Extract the [x, y] coordinate from the center of the cell holding the provided text.  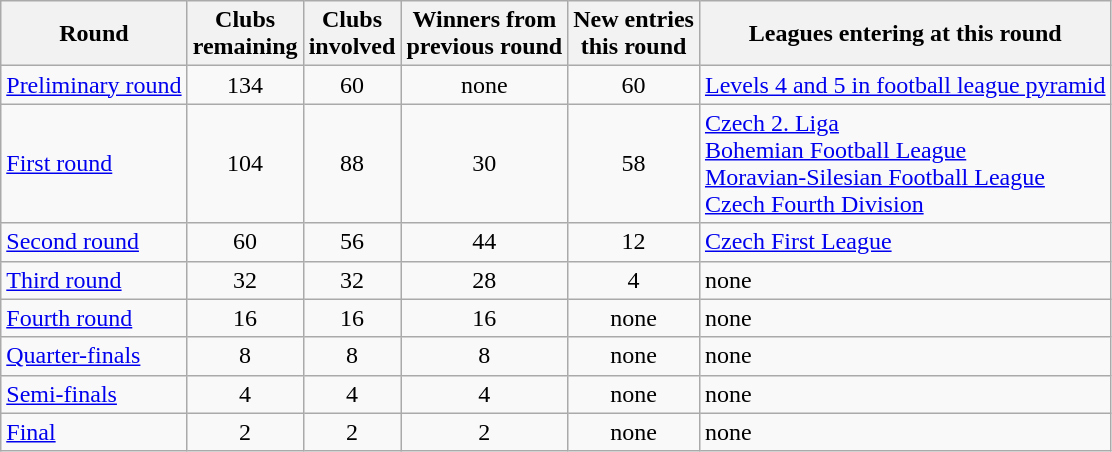
Levels 4 and 5 in football league pyramid [905, 85]
Clubsinvolved [352, 34]
Third round [94, 280]
88 [352, 164]
Round [94, 34]
Leagues entering at this round [905, 34]
First round [94, 164]
Quarter-finals [94, 356]
Fourth round [94, 318]
30 [484, 164]
Winners fromprevious round [484, 34]
Semi-finals [94, 394]
44 [484, 242]
58 [634, 164]
56 [352, 242]
Preliminary round [94, 85]
Clubsremaining [245, 34]
Final [94, 432]
104 [245, 164]
134 [245, 85]
Czech 2. LigaBohemian Football LeagueMoravian-Silesian Football LeagueCzech Fourth Division [905, 164]
28 [484, 280]
New entriesthis round [634, 34]
12 [634, 242]
Czech First League [905, 242]
Second round [94, 242]
